Locate the cell with the specified text and output its [x, y] center coordinate. 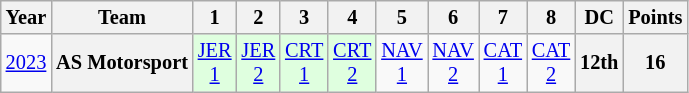
1 [215, 17]
16 [655, 63]
JER1 [215, 63]
Points [655, 17]
2023 [26, 63]
NAV2 [454, 63]
CAT1 [503, 63]
Team [122, 17]
5 [402, 17]
7 [503, 17]
NAV1 [402, 63]
Year [26, 17]
CAT2 [551, 63]
8 [551, 17]
AS Motorsport [122, 63]
DC [599, 17]
CRT2 [352, 63]
12th [599, 63]
3 [304, 17]
4 [352, 17]
JER2 [258, 63]
6 [454, 17]
CRT1 [304, 63]
2 [258, 17]
